Pinpoint the cell where the given text exists, returning its (X, Y) midpoint coordinate. 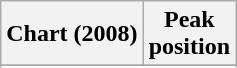
Peakposition (189, 34)
Chart (2008) (72, 34)
